Output the [X, Y] coordinate of the center of the cell containing the given text.  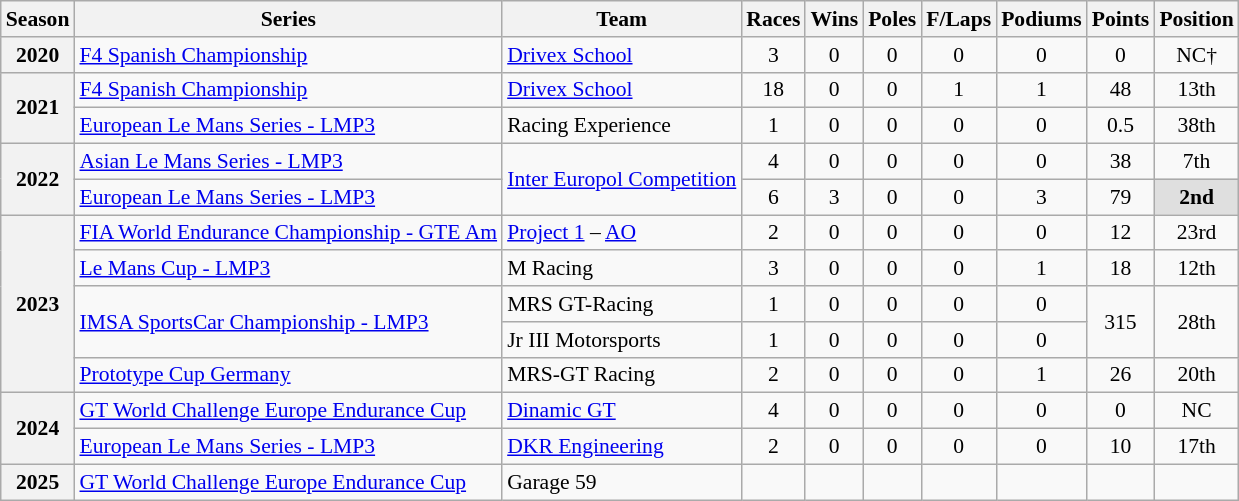
13th [1196, 90]
48 [1121, 90]
Poles [892, 19]
Season [38, 19]
Dinamic GT [622, 411]
79 [1121, 197]
38th [1196, 126]
Asian Le Mans Series - LMP3 [288, 162]
Project 1 – AO [622, 233]
Jr III Motorsports [622, 340]
Prototype Cup Germany [288, 375]
23rd [1196, 233]
Team [622, 19]
Races [773, 19]
7th [1196, 162]
12 [1121, 233]
315 [1121, 322]
Racing Experience [622, 126]
F/Laps [958, 19]
2020 [38, 55]
Garage 59 [622, 482]
6 [773, 197]
10 [1121, 447]
12th [1196, 269]
2021 [38, 108]
28th [1196, 322]
Points [1121, 19]
Wins [834, 19]
2022 [38, 180]
FIA World Endurance Championship - GTE Am [288, 233]
Podiums [1042, 19]
MRS GT-Racing [622, 304]
Inter Europol Competition [622, 180]
26 [1121, 375]
Position [1196, 19]
M Racing [622, 269]
MRS-GT Racing [622, 375]
NC† [1196, 55]
Series [288, 19]
0.5 [1121, 126]
17th [1196, 447]
NC [1196, 411]
38 [1121, 162]
DKR Engineering [622, 447]
2nd [1196, 197]
20th [1196, 375]
IMSA SportsCar Championship - LMP3 [288, 322]
2024 [38, 428]
2023 [38, 304]
Le Mans Cup - LMP3 [288, 269]
2025 [38, 482]
